Locate the cell with the specified text and output its [X, Y] center coordinate. 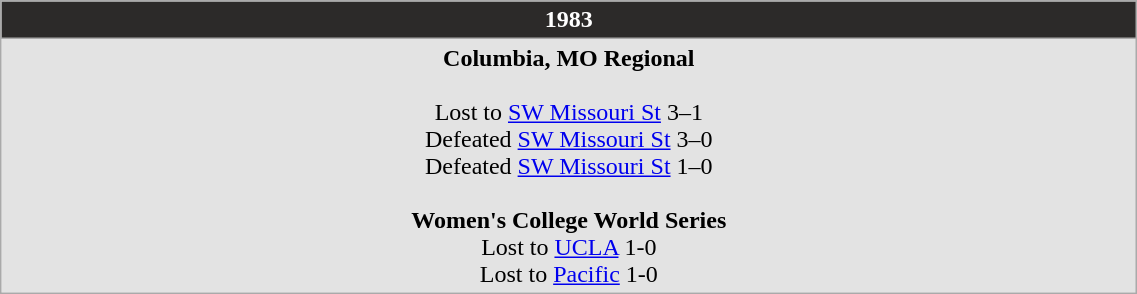
1983 [569, 20]
